From the cell containing the given text, extract its center point as (x, y) coordinate. 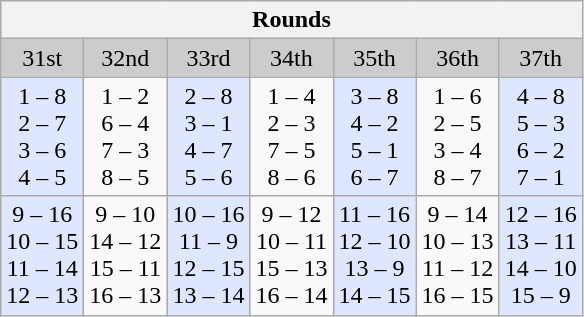
11 – 1612 – 1013 – 914 – 15 (374, 256)
33rd (208, 58)
32nd (126, 58)
4 – 85 – 36 – 27 – 1 (540, 136)
34th (292, 58)
10 – 1611 – 912 – 1513 – 14 (208, 256)
Rounds (292, 20)
9 – 1014 – 1215 – 1116 – 13 (126, 256)
1 – 26 – 47 – 38 – 5 (126, 136)
3 – 84 – 25 – 16 – 7 (374, 136)
9 – 1410 – 1311 – 1216 – 15 (458, 256)
9 – 1210 – 1115 – 1316 – 14 (292, 256)
1 – 82 – 73 – 64 – 5 (42, 136)
1 – 62 – 53 – 48 – 7 (458, 136)
1 – 42 – 37 – 58 – 6 (292, 136)
37th (540, 58)
36th (458, 58)
2 – 83 – 14 – 75 – 6 (208, 136)
9 – 1610 – 1511 – 1412 – 13 (42, 256)
35th (374, 58)
31st (42, 58)
12 – 1613 – 1114 – 1015 – 9 (540, 256)
